From the cell containing the given text, extract its center point as (x, y) coordinate. 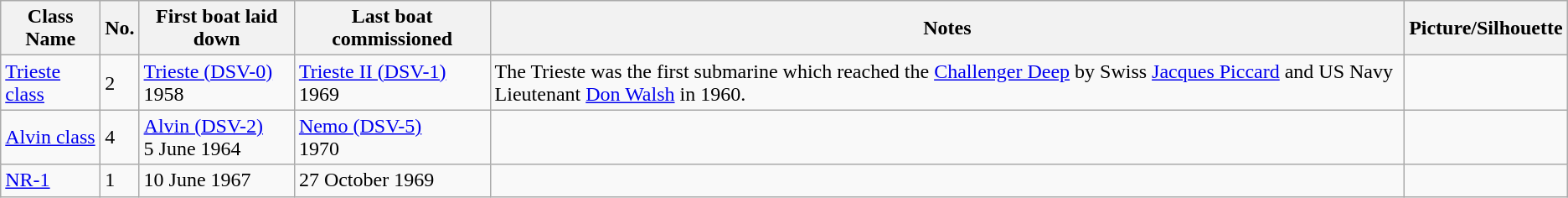
Class Name (50, 29)
First boat laid down (216, 29)
The Trieste was the first submarine which reached the Challenger Deep by Swiss Jacques Piccard and US Navy Lieutenant Don Walsh in 1960. (947, 82)
10 June 1967 (216, 180)
Trieste class (50, 82)
2 (120, 82)
1 (120, 180)
Alvin (DSV-2)5 June 1964 (216, 138)
Picture/Silhouette (1486, 29)
Nemo (DSV-5)1970 (392, 138)
Trieste (DSV-0)1958 (216, 82)
No. (120, 29)
Notes (947, 29)
NR-1 (50, 180)
Last boat commissioned (392, 29)
Alvin class (50, 138)
27 October 1969 (392, 180)
4 (120, 138)
Trieste II (DSV-1)1969 (392, 82)
